Extract the (x, y) coordinate from the center of the cell holding the provided text.  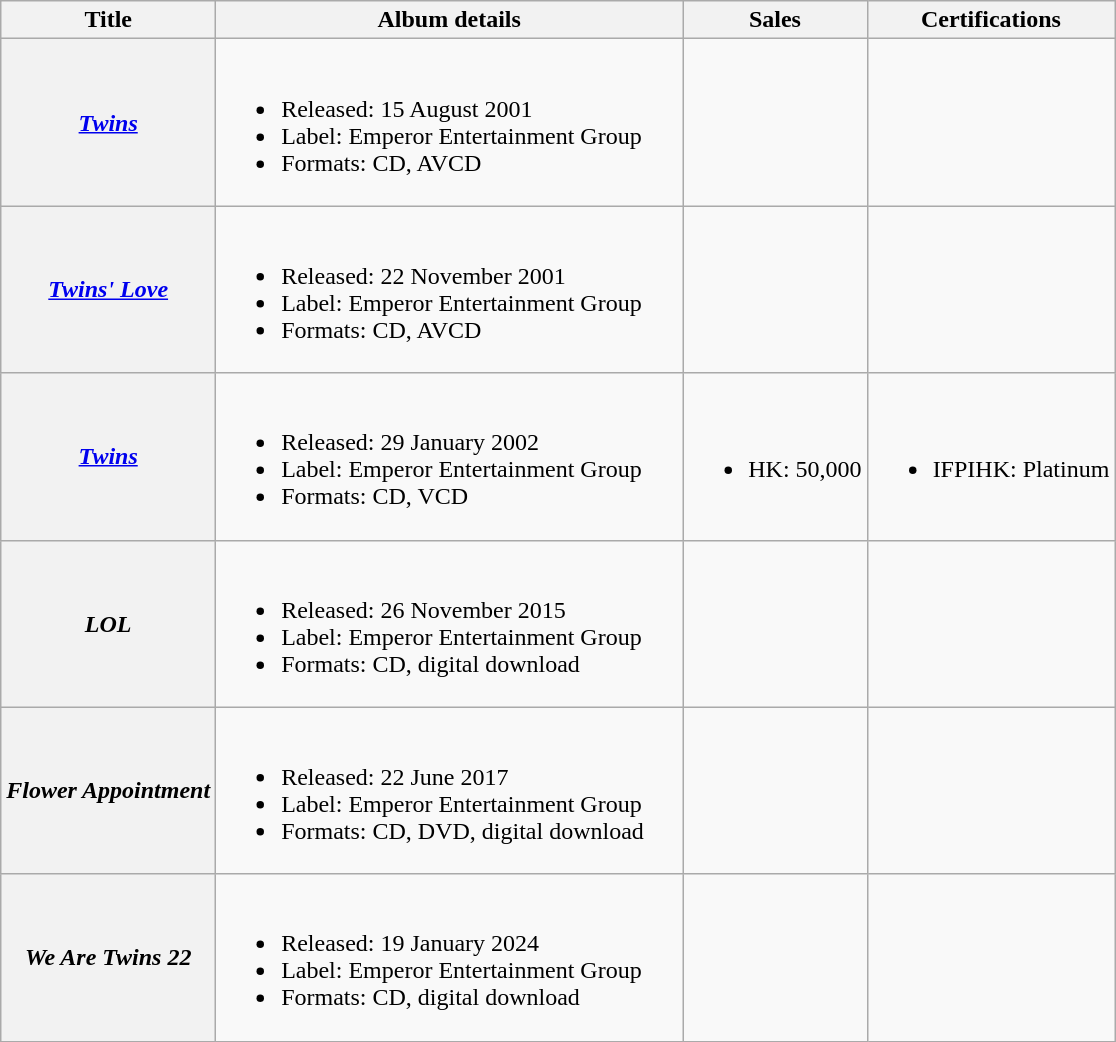
Released: 22 November 2001Label: Emperor Entertainment GroupFormats: CD, AVCD (450, 290)
Released: 22 June 2017Label: Emperor Entertainment GroupFormats: CD, DVD, digital download (450, 790)
Album details (450, 20)
Title (108, 20)
Released: 26 November 2015Label: Emperor Entertainment GroupFormats: CD, digital download (450, 624)
Sales (775, 20)
We Are Twins 22 (108, 958)
Released: 29 January 2002Label: Emperor Entertainment GroupFormats: CD, VCD (450, 456)
Flower Appointment (108, 790)
HK: 50,000 (775, 456)
IFPIHK: Platinum (991, 456)
Released: 19 January 2024Label: Emperor Entertainment GroupFormats: CD, digital download (450, 958)
LOL (108, 624)
Twins' Love (108, 290)
Certifications (991, 20)
Released: 15 August 2001Label: Emperor Entertainment GroupFormats: CD, AVCD (450, 122)
